Return (X, Y) of the center of cell containing provided text 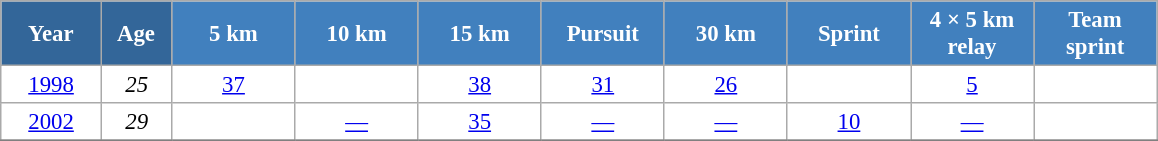
Age (136, 34)
35 (480, 122)
4 × 5 km relay (972, 34)
1998 (52, 85)
Year (52, 34)
30 km (726, 34)
Team sprint (1096, 34)
25 (136, 85)
15 km (480, 34)
10 km (356, 34)
38 (480, 85)
26 (726, 85)
Sprint (848, 34)
Pursuit (602, 34)
37 (234, 85)
5 (972, 85)
10 (848, 122)
2002 (52, 122)
31 (602, 85)
5 km (234, 34)
29 (136, 122)
